Extract the [x, y] coordinate from the center of the cell holding the provided text.  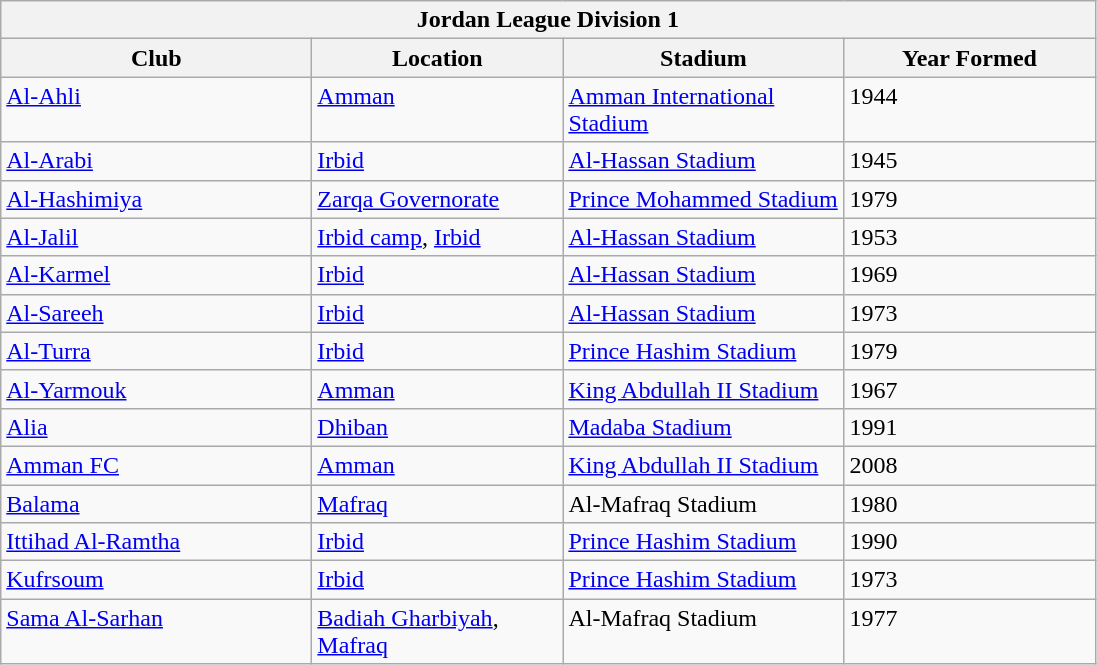
Badiah Gharbiyah, Mafraq [438, 632]
Irbid camp, Irbid [438, 237]
Amman FC [156, 465]
Kufrsoum [156, 580]
1991 [970, 427]
Al-Turra [156, 351]
Alia [156, 427]
Al-Hashimiya [156, 199]
Mafraq [438, 503]
1945 [970, 161]
1953 [970, 237]
Al-Sareeh [156, 313]
Al-Yarmouk [156, 389]
Location [438, 58]
2008 [970, 465]
1967 [970, 389]
Club [156, 58]
Prince Mohammed Stadium [704, 199]
Al-Arabi [156, 161]
Al-Karmel [156, 275]
Year Formed [970, 58]
1980 [970, 503]
Jordan League Division 1 [548, 20]
Ittihad Al-Ramtha [156, 542]
Amman International Stadium [704, 110]
1977 [970, 632]
Al-Ahli [156, 110]
Stadium [704, 58]
1969 [970, 275]
Zarqa Governorate [438, 199]
1944 [970, 110]
Al-Jalil [156, 237]
Madaba Stadium [704, 427]
1990 [970, 542]
Dhiban [438, 427]
Sama Al-Sarhan [156, 632]
Balama [156, 503]
